Search for the cell housing the specified text and yield its [X, Y] center coordinate. 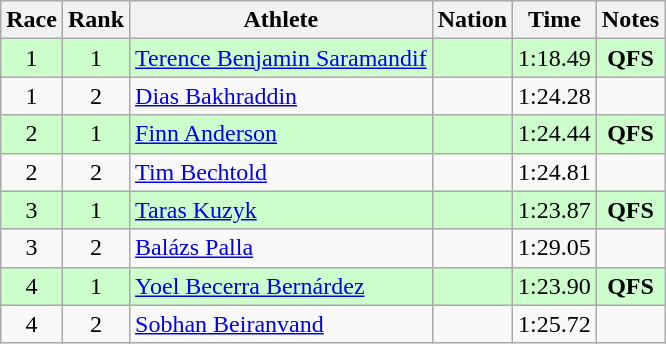
1:29.05 [555, 248]
Tim Bechtold [282, 172]
Sobhan Beiranvand [282, 324]
Finn Anderson [282, 134]
1:24.44 [555, 134]
Athlete [282, 20]
Time [555, 20]
Notes [630, 20]
1:23.87 [555, 210]
1:18.49 [555, 58]
Balázs Palla [282, 248]
Terence Benjamin Saramandif [282, 58]
Dias Bakhraddin [282, 96]
1:24.28 [555, 96]
Race [32, 20]
Yoel Becerra Bernárdez [282, 286]
Nation [472, 20]
Taras Kuzyk [282, 210]
1:23.90 [555, 286]
Rank [96, 20]
1:25.72 [555, 324]
1:24.81 [555, 172]
